Identify which cell holds the provided text, then report its [X, Y] central coordinate. 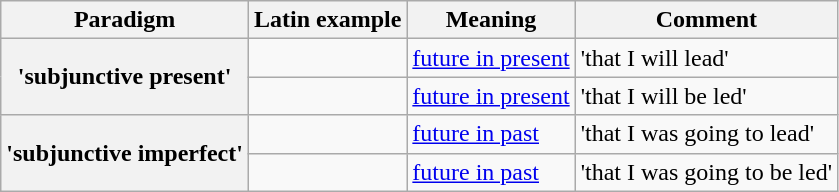
'that I was going to be led' [706, 172]
Paradigm [125, 20]
'that I was going to lead' [706, 134]
'that I will lead' [706, 58]
Latin example [327, 20]
Meaning [491, 20]
'that I will be led' [706, 96]
Comment [706, 20]
'subjunctive present' [125, 77]
'subjunctive imperfect' [125, 153]
